Capture the cell that displays the provided text and extract its [X, Y] central coordinate. 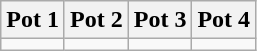
Pot 2 [96, 20]
Pot 3 [160, 20]
Pot 4 [224, 20]
Pot 1 [33, 20]
